Find where the given text appears and provide that cell's center as [x, y] coordinate. 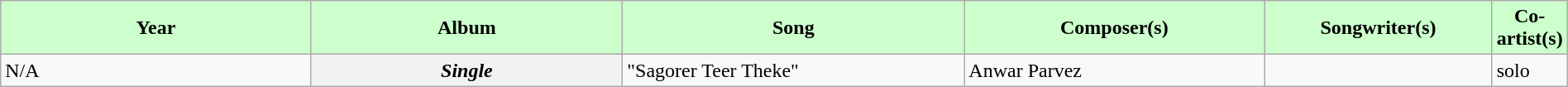
Co-artist(s) [1530, 28]
N/A [155, 70]
Album [466, 28]
Composer(s) [1115, 28]
Year [155, 28]
Single [466, 70]
Anwar Parvez [1115, 70]
"Sagorer Teer Theke" [794, 70]
Songwriter(s) [1378, 28]
solo [1530, 70]
Song [794, 28]
